For the text-containing cell, return its midpoint in (x, y) coordinate format. 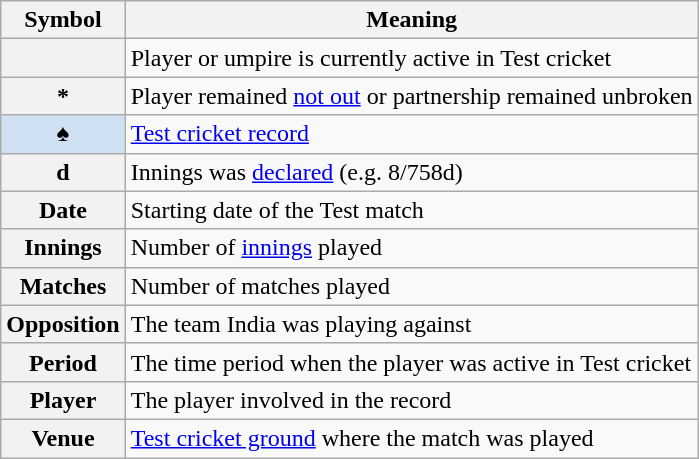
Player or umpire is currently active in Test cricket (412, 58)
The team India was playing against (412, 324)
Date (63, 210)
d (63, 172)
Number of matches played (412, 286)
Test cricket record (412, 134)
Test cricket ground where the match was played (412, 438)
Venue (63, 438)
* (63, 96)
Player remained not out or partnership remained unbroken (412, 96)
Number of innings played (412, 248)
Matches (63, 286)
Period (63, 362)
Symbol (63, 20)
Innings was declared (e.g. 8/758d) (412, 172)
Meaning (412, 20)
The time period when the player was active in Test cricket (412, 362)
Opposition (63, 324)
♠ (63, 134)
Starting date of the Test match (412, 210)
Player (63, 400)
Innings (63, 248)
The player involved in the record (412, 400)
